For the text-containing cell, return its midpoint in [x, y] coordinate format. 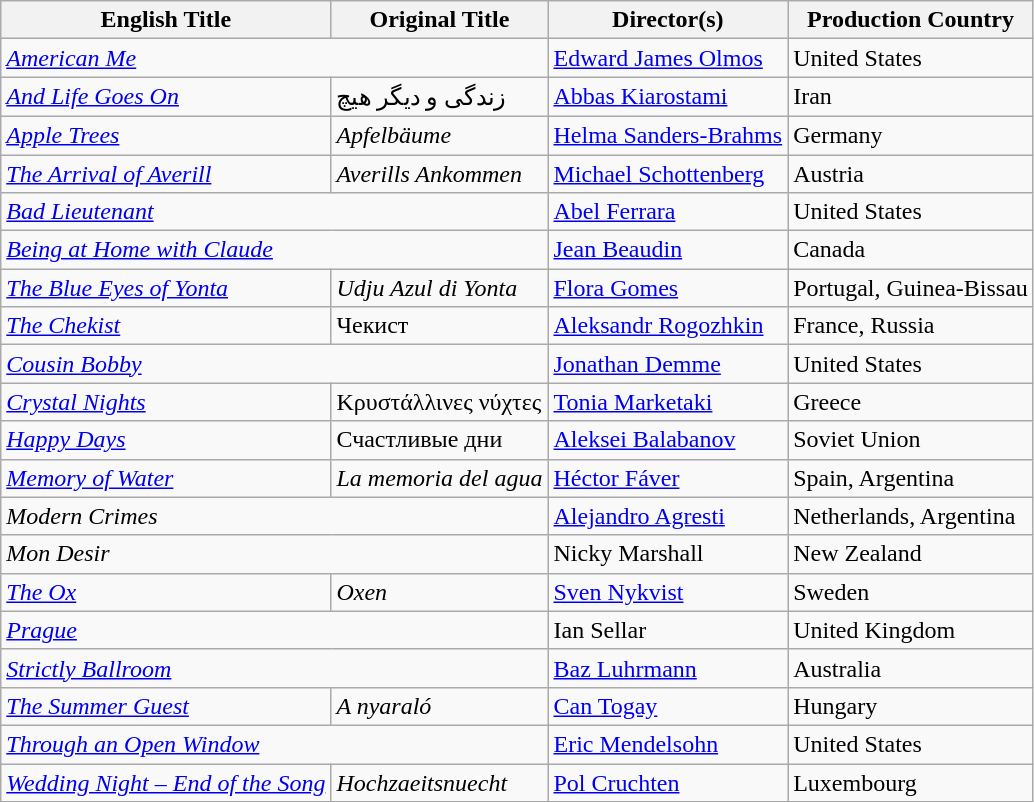
Eric Mendelsohn [668, 744]
Can Togay [668, 706]
Portugal, Guinea-Bissau [911, 288]
Nicky Marshall [668, 554]
Hochzaeitsnuecht [440, 783]
زندگی و دیگر هیچ [440, 97]
Luxembourg [911, 783]
Iran [911, 97]
The Blue Eyes of Yonta [166, 288]
Germany [911, 135]
Production Country [911, 20]
A nyaraló [440, 706]
Strictly Ballroom [274, 668]
Director(s) [668, 20]
Cousin Bobby [274, 364]
Austria [911, 173]
Abbas Kiarostami [668, 97]
Pol Cruchten [668, 783]
The Chekist [166, 326]
Happy Days [166, 440]
Crystal Nights [166, 402]
The Arrival of Averill [166, 173]
And Life Goes On [166, 97]
Jonathan Demme [668, 364]
Prague [274, 630]
Κρυστάλλινες νύχτες [440, 402]
Wedding Night – End of the Song [166, 783]
Australia [911, 668]
Helma Sanders-Brahms [668, 135]
United Kingdom [911, 630]
Aleksei Balabanov [668, 440]
Original Title [440, 20]
Udju Azul di Yonta [440, 288]
American Me [274, 58]
New Zealand [911, 554]
La memoria del agua [440, 478]
Aleksandr Rogozhkin [668, 326]
Modern Crimes [274, 516]
Bad Lieutenant [274, 212]
Edward James Olmos [668, 58]
Memory of Water [166, 478]
The Summer Guest [166, 706]
Sweden [911, 592]
Being at Home with Claude [274, 250]
Soviet Union [911, 440]
Apfelbäume [440, 135]
Ian Sellar [668, 630]
Tonia Marketaki [668, 402]
Spain, Argentina [911, 478]
Flora Gomes [668, 288]
Averills Ankommen [440, 173]
Michael Schottenberg [668, 173]
Счастливые дни [440, 440]
Alejandro Agresti [668, 516]
Oxen [440, 592]
English Title [166, 20]
Canada [911, 250]
Netherlands, Argentina [911, 516]
Héctor Fáver [668, 478]
The Ox [166, 592]
Apple Trees [166, 135]
Abel Ferrara [668, 212]
Jean Beaudin [668, 250]
Sven Nykvist [668, 592]
Baz Luhrmann [668, 668]
Greece [911, 402]
Through an Open Window [274, 744]
Чекист [440, 326]
Mon Desir [274, 554]
Hungary [911, 706]
France, Russia [911, 326]
